Identify which cell holds the provided text, then report its [X, Y] central coordinate. 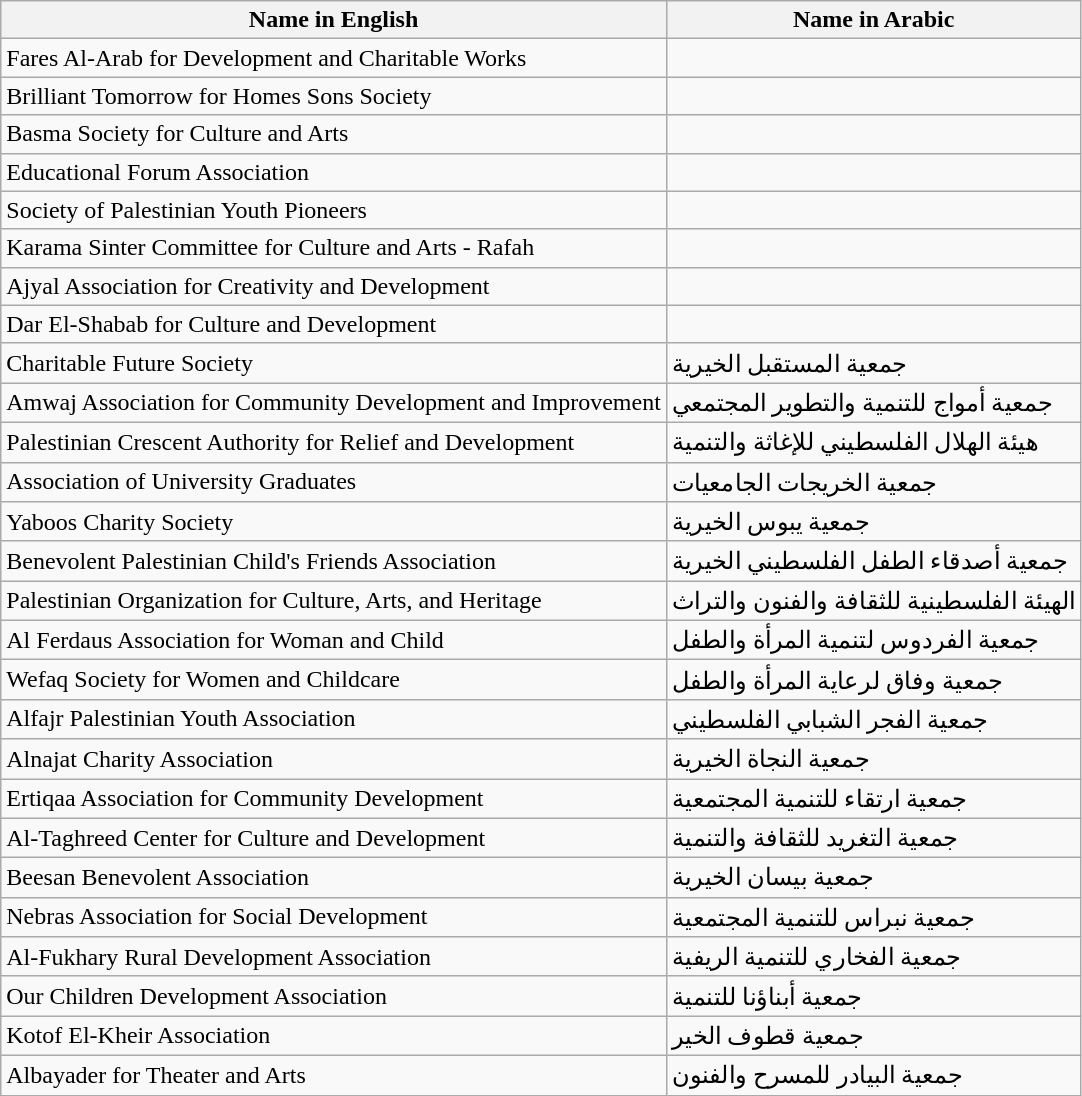
Al-Taghreed Center for Culture and Development [334, 838]
جمعية النجاة الخيرية [874, 759]
Kotof El-Kheir Association [334, 1036]
جمعية قطوف الخير [874, 1036]
جمعية أصدقاء الطفل الفلسطيني الخيرية [874, 561]
جمعية أبناؤنا للتنمية [874, 996]
Name in English [334, 20]
Ajyal Association for Creativity and Development [334, 286]
جمعية الفخاري للتنمية الريفية [874, 957]
Alfajr Palestinian Youth Association [334, 719]
Fares Al-Arab for Development and Charitable Works [334, 58]
جمعية الفردوس لتنمية المرأة والطفل [874, 640]
Karama Sinter Committee for Culture and Arts - Rafah [334, 248]
Palestinian Crescent Authority for Relief and Development [334, 442]
جمعية وفاق لرعاية المرأة والطفل [874, 680]
Dar El-Shabab for Culture and Development [334, 324]
جمعية البيادر للمسرح والفنون [874, 1075]
Palestinian Organization for Culture, Arts, and Heritage [334, 601]
Ertiqaa Association for Community Development [334, 798]
الهيئة الفلسطينية للثقافة والفنون والتراث [874, 601]
Brilliant Tomorrow for Homes Sons Society [334, 96]
جمعية بيسان الخيرية [874, 878]
جمعية يبوس الخيرية [874, 522]
جمعية الفجر الشبابي الفلسطيني [874, 719]
Alnajat Charity Association [334, 759]
Beesan Benevolent Association [334, 878]
جمعية التغريد للثقافة والتنمية [874, 838]
هيئة الهلال الفلسطيني للإغاثة والتنمية [874, 442]
Yaboos Charity Society [334, 522]
Charitable Future Society [334, 363]
Educational Forum Association [334, 172]
Benevolent Palestinian Child's Friends Association [334, 561]
Amwaj Association for Community Development and Improvement [334, 403]
Our Children Development Association [334, 996]
Al Ferdaus Association for Woman and Child [334, 640]
Basma Society for Culture and Arts [334, 134]
Al-Fukhary Rural Development Association [334, 957]
جمعية أمواج للتنمية والتطوير المجتمعي [874, 403]
جمعية المستقبل الخيرية [874, 363]
Name in Arabic [874, 20]
Society of Palestinian Youth Pioneers [334, 210]
جمعية ارتقاء للتنمية المجتمعية [874, 798]
Association of University Graduates [334, 482]
جمعية الخريجات الجامعيات [874, 482]
Wefaq Society for Women and Childcare [334, 680]
Nebras Association for Social Development [334, 917]
Albayader for Theater and Arts [334, 1075]
جمعية نبراس للتنمية المجتمعية [874, 917]
